Return [x, y] of the center of cell containing provided text 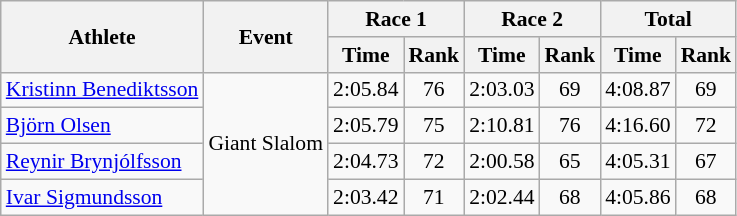
Ivar Sigmundsson [102, 197]
Giant Slalom [266, 143]
65 [570, 162]
4:08.87 [638, 90]
75 [434, 126]
Athlete [102, 36]
2:04.73 [366, 162]
2:03.42 [366, 197]
4:05.31 [638, 162]
Race 1 [396, 19]
Reynir Brynjólfsson [102, 162]
Race 2 [532, 19]
4:16.60 [638, 126]
2:03.03 [502, 90]
Björn Olsen [102, 126]
71 [434, 197]
2:00.58 [502, 162]
2:05.79 [366, 126]
Event [266, 36]
2:05.84 [366, 90]
Total [668, 19]
2:10.81 [502, 126]
67 [706, 162]
2:02.44 [502, 197]
4:05.86 [638, 197]
Kristinn Benediktsson [102, 90]
